Detect which cell encompasses the target text, then output its (X, Y) center coordinate. 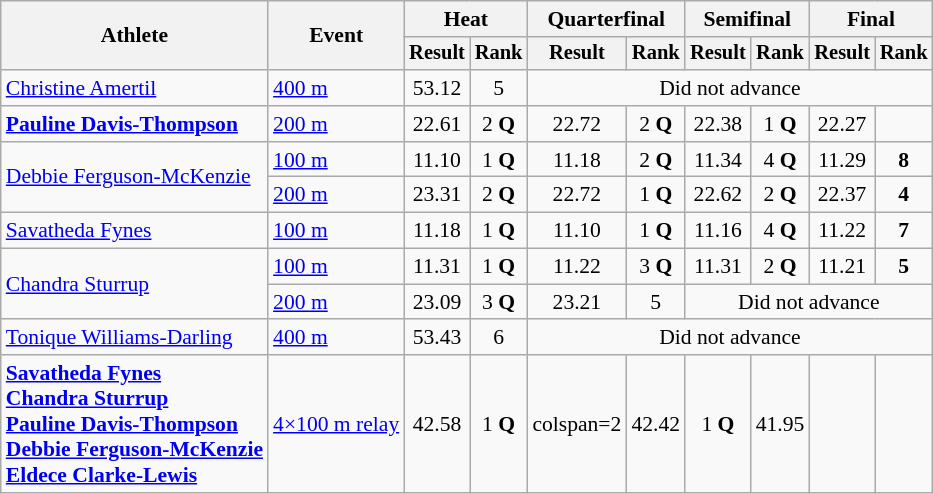
4×100 m relay (336, 424)
41.95 (780, 424)
Pauline Davis-Thompson (134, 124)
8 (904, 160)
23.31 (437, 195)
23.09 (437, 302)
Athlete (134, 36)
11.34 (718, 160)
Savatheda Fynes (134, 231)
colspan=2 (576, 424)
4 (904, 195)
Quarterfinal (606, 19)
Tonique Williams-Darling (134, 338)
23.21 (576, 302)
42.42 (656, 424)
Semifinal (747, 19)
6 (499, 338)
11.16 (718, 231)
Event (336, 36)
22.62 (718, 195)
22.61 (437, 124)
Christine Amertil (134, 88)
Chandra Sturrup (134, 284)
Heat (466, 19)
53.12 (437, 88)
22.27 (842, 124)
11.29 (842, 160)
Final (870, 19)
7 (904, 231)
53.43 (437, 338)
22.38 (718, 124)
Savatheda FynesChandra SturrupPauline Davis-ThompsonDebbie Ferguson-McKenzieEldece Clarke-Lewis (134, 424)
11.21 (842, 267)
Debbie Ferguson-McKenzie (134, 178)
42.58 (437, 424)
22.37 (842, 195)
